Provide the [x, y] coordinate of the cell's center where the given text is located.  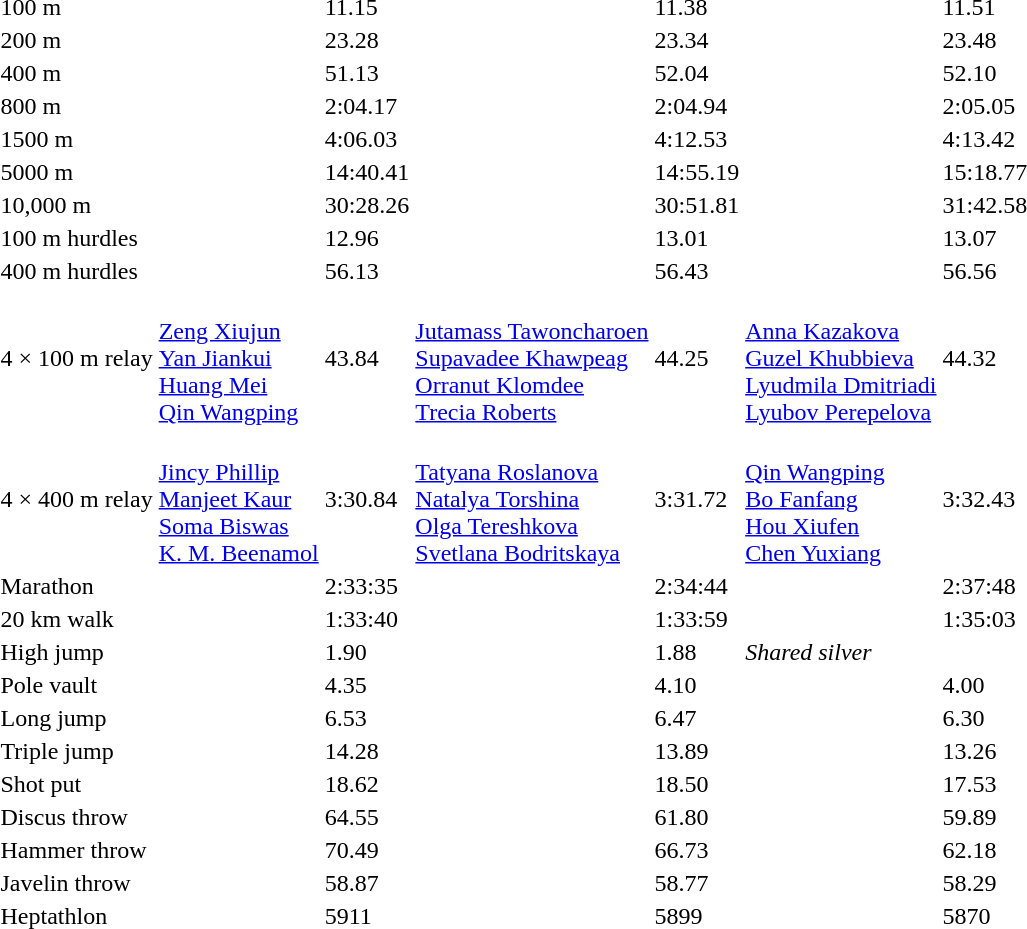
14.28 [367, 751]
23.34 [697, 40]
1:33:59 [697, 619]
4.10 [697, 685]
51.13 [367, 73]
3:30.84 [367, 499]
2:33:35 [367, 586]
12.96 [367, 238]
23.28 [367, 40]
1.90 [367, 652]
4:12.53 [697, 139]
56.13 [367, 271]
6.47 [697, 718]
58.77 [697, 883]
3:31.72 [697, 499]
2:34:44 [697, 586]
30:28.26 [367, 205]
61.80 [697, 817]
Tatyana RoslanovaNatalya TorshinaOlga TereshkovaSvetlana Bodritskaya [532, 499]
2:04.17 [367, 106]
64.55 [367, 817]
43.84 [367, 358]
18.50 [697, 784]
4.35 [367, 685]
Jincy PhillipManjeet KaurSoma BiswasK. M. Beenamol [238, 499]
13.01 [697, 238]
14:55.19 [697, 172]
1:33:40 [367, 619]
52.04 [697, 73]
Qin WangpingBo FanfangHou XiufenChen Yuxiang [841, 499]
13.89 [697, 751]
18.62 [367, 784]
1.88 [697, 652]
6.53 [367, 718]
58.87 [367, 883]
Zeng XiujunYan JiankuiHuang MeiQin Wangping [238, 358]
56.43 [697, 271]
44.25 [697, 358]
14:40.41 [367, 172]
Jutamass TawoncharoenSupavadee KhawpeagOrranut KlomdeeTrecia Roberts [532, 358]
Anna KazakovaGuzel KhubbievaLyudmila DmitriadiLyubov Perepelova [841, 358]
30:51.81 [697, 205]
4:06.03 [367, 139]
2:04.94 [697, 106]
Shared silver [841, 652]
66.73 [697, 850]
70.49 [367, 850]
